Detect which cell encompasses the target text, then output its [x, y] center coordinate. 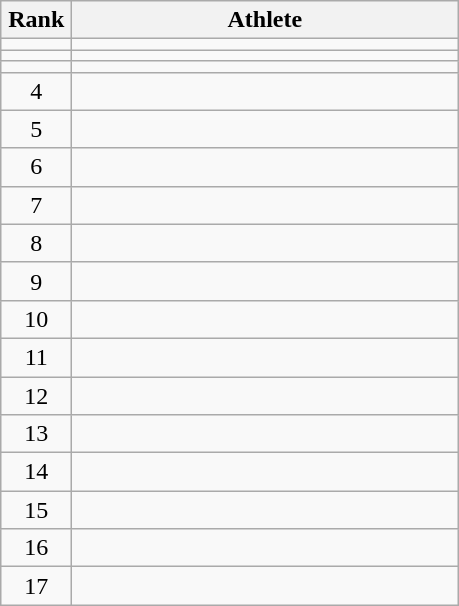
7 [36, 205]
5 [36, 129]
15 [36, 510]
11 [36, 357]
10 [36, 319]
Rank [36, 20]
9 [36, 281]
17 [36, 586]
8 [36, 243]
4 [36, 91]
Athlete [265, 20]
6 [36, 167]
13 [36, 434]
12 [36, 395]
16 [36, 548]
14 [36, 472]
